Pinpoint the cell where the given text exists, returning its (x, y) midpoint coordinate. 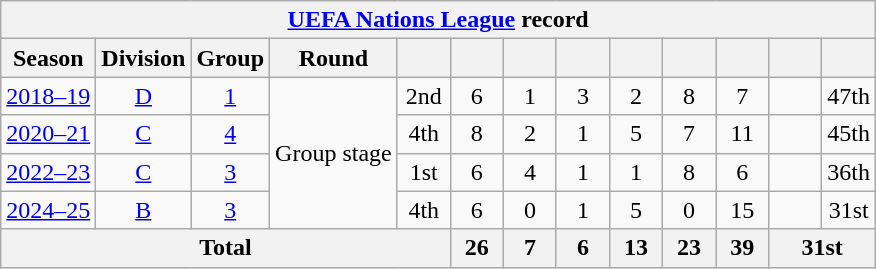
B (144, 210)
13 (636, 248)
Group stage (334, 153)
26 (476, 248)
36th (849, 172)
2018–19 (48, 96)
Group (230, 58)
45th (849, 134)
2024–25 (48, 210)
15 (742, 210)
11 (742, 134)
2022–23 (48, 172)
2020–21 (48, 134)
1st (424, 172)
47th (849, 96)
39 (742, 248)
2nd (424, 96)
Total (226, 248)
23 (690, 248)
D (144, 96)
Division (144, 58)
Round (334, 58)
UEFA Nations League record (438, 20)
Season (48, 58)
